Locate the cell with the specified text and output its (X, Y) center coordinate. 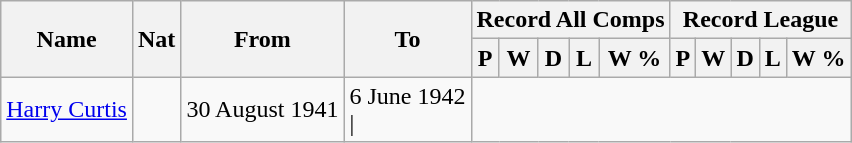
Harry Curtis (67, 110)
6 June 1942| (408, 110)
Record All Comps (570, 20)
To (408, 39)
Record League (760, 20)
Name (67, 39)
From (262, 39)
30 August 1941 (262, 110)
Nat (156, 39)
